Determine the [x, y] coordinate at the center of the cell enclosing the given text.  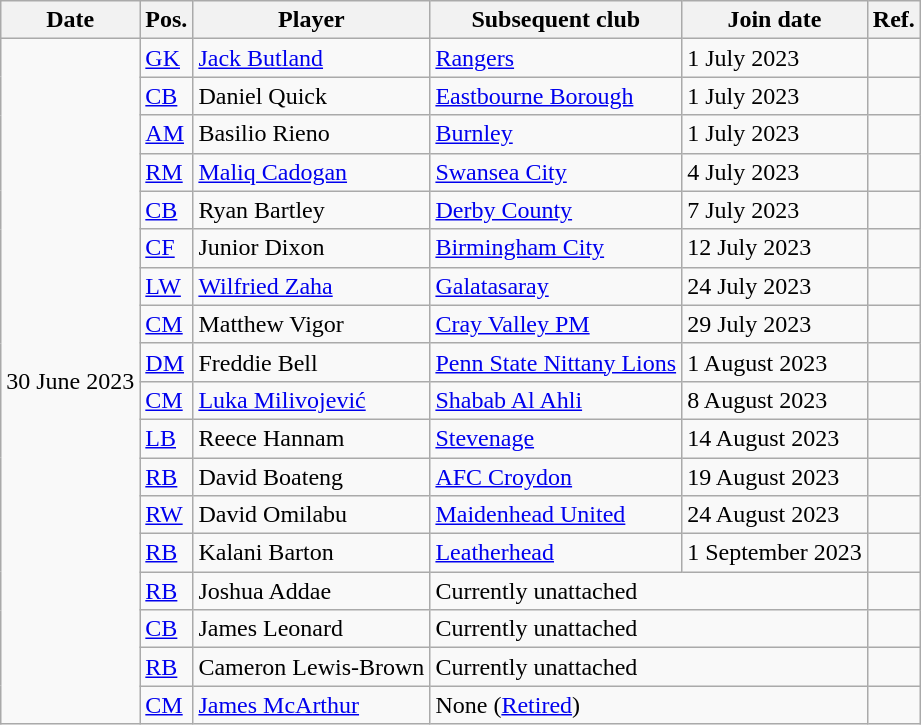
Kalani Barton [312, 553]
Rangers [556, 58]
Galatasaray [556, 286]
Luka Milivojević [312, 400]
David Omilabu [312, 515]
Ref. [894, 20]
19 August 2023 [775, 477]
1 September 2023 [775, 553]
Cray Valley PM [556, 324]
4 July 2023 [775, 172]
James Leonard [312, 629]
RW [166, 515]
CF [166, 248]
14 August 2023 [775, 438]
30 June 2023 [70, 382]
24 July 2023 [775, 286]
AFC Croydon [556, 477]
Swansea City [556, 172]
LB [166, 438]
Stevenage [556, 438]
GK [166, 58]
Birmingham City [556, 248]
AM [166, 134]
DM [166, 362]
Jack Butland [312, 58]
Freddie Bell [312, 362]
RM [166, 172]
Joshua Addae [312, 591]
Eastbourne Borough [556, 96]
8 August 2023 [775, 400]
Maidenhead United [556, 515]
Derby County [556, 210]
Leatherhead [556, 553]
Penn State Nittany Lions [556, 362]
Daniel Quick [312, 96]
None (Retired) [648, 705]
Pos. [166, 20]
David Boateng [312, 477]
Burnley [556, 134]
Reece Hannam [312, 438]
Maliq Cadogan [312, 172]
James McArthur [312, 705]
Shabab Al Ahli [556, 400]
Ryan Bartley [312, 210]
LW [166, 286]
Basilio Rieno [312, 134]
1 August 2023 [775, 362]
29 July 2023 [775, 324]
Matthew Vigor [312, 324]
Subsequent club [556, 20]
Player [312, 20]
12 July 2023 [775, 248]
Cameron Lewis-Brown [312, 667]
Junior Dixon [312, 248]
24 August 2023 [775, 515]
Join date [775, 20]
Wilfried Zaha [312, 286]
Date [70, 20]
7 July 2023 [775, 210]
